Capture the cell that displays the provided text and extract its (x, y) central coordinate. 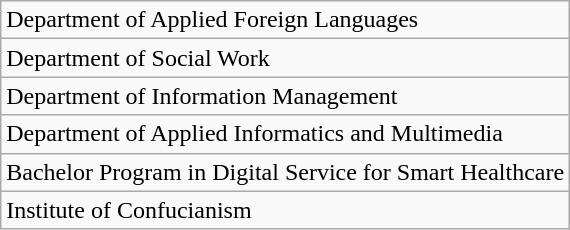
Department of Information Management (286, 96)
Bachelor Program in Digital Service for Smart Healthcare (286, 172)
Department of Applied Foreign Languages (286, 20)
Department of Applied Informatics and Multimedia (286, 134)
Department of Social Work (286, 58)
Institute of Confucianism (286, 210)
